Pinpoint the cell where the given text exists, returning its (X, Y) midpoint coordinate. 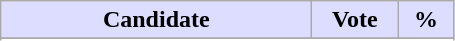
% (426, 20)
Vote (355, 20)
Candidate (156, 20)
